Provide the (x, y) coordinate of the cell's center where the given text is located.  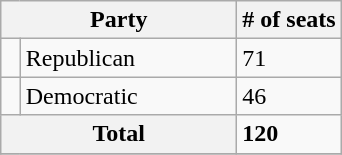
Republican (128, 58)
71 (289, 58)
120 (289, 134)
# of seats (289, 20)
Total (119, 134)
Democratic (128, 96)
46 (289, 96)
Party (119, 20)
